Capture the cell that displays the provided text and extract its (X, Y) central coordinate. 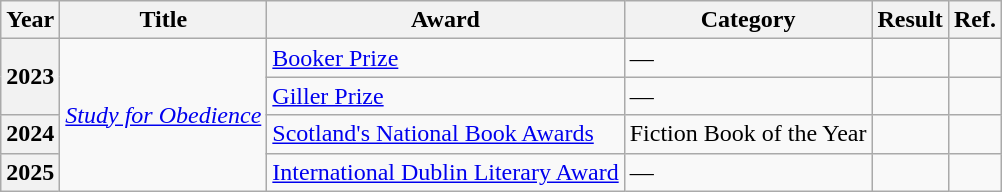
Category (748, 20)
Ref. (974, 20)
Scotland's National Book Awards (446, 134)
2023 (30, 77)
Title (164, 20)
Award (446, 20)
International Dublin Literary Award (446, 172)
Study for Obedience (164, 115)
2024 (30, 134)
Fiction Book of the Year (748, 134)
Giller Prize (446, 96)
Booker Prize (446, 58)
Year (30, 20)
Result (910, 20)
2025 (30, 172)
